Provide the [x, y] coordinate of the cell's center where the given text is located.  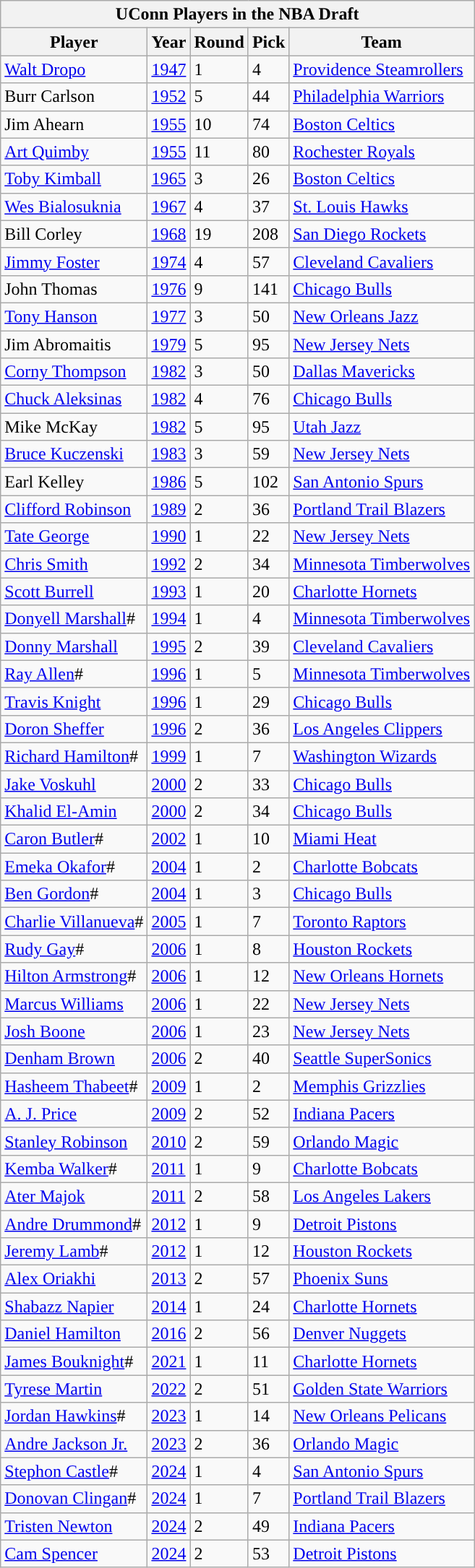
UConn Players in the NBA Draft [237, 14]
Clifford Robinson [74, 509]
Pick [268, 42]
2010 [169, 1141]
Los Angeles Lakers [382, 1196]
40 [268, 1059]
San Diego Rockets [382, 234]
1952 [169, 97]
Toby Kimball [74, 179]
Bruce Kuczenski [74, 454]
26 [268, 179]
19 [219, 234]
James Bouknight# [74, 1361]
Tyrese Martin [74, 1389]
76 [268, 399]
Emeka Okafor# [74, 867]
Travis Knight [74, 701]
Josh Boone [74, 1031]
Providence Steamrollers [382, 69]
52 [268, 1114]
Walt Dropo [74, 69]
Round [219, 42]
Marcus Williams [74, 1004]
Bill Corley [74, 234]
24 [268, 1307]
Denham Brown [74, 1059]
Rochester Royals [382, 152]
Player [74, 42]
Shabazz Napier [74, 1307]
53 [268, 1554]
Ben Gordon# [74, 894]
Richard Hamilton# [74, 756]
1974 [169, 261]
1977 [169, 316]
51 [268, 1389]
29 [268, 701]
141 [268, 289]
Kemba Walker# [74, 1169]
1968 [169, 234]
Donyell Marshall# [74, 619]
1965 [169, 179]
Stanley Robinson [74, 1141]
Rudy Gay# [74, 949]
44 [268, 97]
14 [268, 1416]
2002 [169, 839]
1947 [169, 69]
Daniel Hamilton [74, 1334]
Doron Sheffer [74, 729]
1999 [169, 756]
Jake Voskuhl [74, 784]
23 [268, 1031]
Scott Burrell [74, 592]
8 [268, 949]
2014 [169, 1307]
39 [268, 646]
1989 [169, 509]
John Thomas [74, 289]
Burr Carlson [74, 97]
Alex Oriakhi [74, 1279]
49 [268, 1526]
1990 [169, 537]
Andre Drummond# [74, 1224]
Charlie Villanueva# [74, 922]
Jimmy Foster [74, 261]
Tony Hanson [74, 316]
Ater Majok [74, 1196]
208 [268, 234]
Year [169, 42]
102 [268, 482]
Jim Abromaitis [74, 345]
Cam Spencer [74, 1554]
Washington Wizards [382, 756]
2005 [169, 922]
Miami Heat [382, 839]
33 [268, 784]
Toronto Raptors [382, 922]
Wes Bialosuknia [74, 207]
Hasheem Thabeet# [74, 1086]
58 [268, 1196]
1986 [169, 482]
2022 [169, 1389]
Jordan Hawkins# [74, 1416]
1995 [169, 646]
Chuck Aleksinas [74, 399]
Andre Jackson Jr. [74, 1444]
New Orleans Hornets [382, 976]
1992 [169, 564]
Stephon Castle# [74, 1471]
Mike McKay [74, 427]
Tate George [74, 537]
New Orleans Jazz [382, 316]
Tristen Newton [74, 1526]
1983 [169, 454]
Donny Marshall [74, 646]
Memphis Grizzlies [382, 1086]
80 [268, 152]
Seattle SuperSonics [382, 1059]
1979 [169, 345]
Philadelphia Warriors [382, 97]
Los Angeles Clippers [382, 729]
74 [268, 124]
Donovan Clingan# [74, 1499]
St. Louis Hawks [382, 207]
56 [268, 1334]
1967 [169, 207]
Ray Allen# [74, 674]
Golden State Warriors [382, 1389]
20 [268, 592]
Team [382, 42]
Hilton Armstrong# [74, 976]
Phoenix Suns [382, 1279]
New Orleans Pelicans [382, 1416]
Utah Jazz [382, 427]
Corny Thompson [74, 372]
Denver Nuggets [382, 1334]
1993 [169, 592]
Earl Kelley [74, 482]
2013 [169, 1279]
2016 [169, 1334]
Caron Butler# [74, 839]
1976 [169, 289]
Dallas Mavericks [382, 372]
Khalid El-Amin [74, 812]
2021 [169, 1361]
A. J. Price [74, 1114]
37 [268, 207]
Art Quimby [74, 152]
Chris Smith [74, 564]
Jim Ahearn [74, 124]
1994 [169, 619]
Jeremy Lamb# [74, 1252]
